Provide the [X, Y] coordinate of the cell's center where the given text is located.  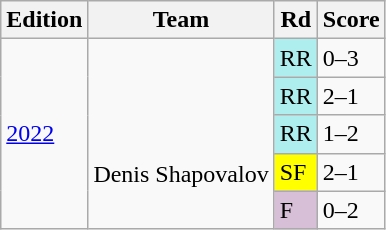
Team [181, 20]
F [296, 210]
Score [351, 20]
Edition [44, 20]
0–3 [351, 58]
2022 [44, 134]
Rd [296, 20]
1–2 [351, 134]
SF [296, 172]
0–2 [351, 210]
Denis Shapovalov [181, 134]
